Locate the cell with the specified text and output its [x, y] center coordinate. 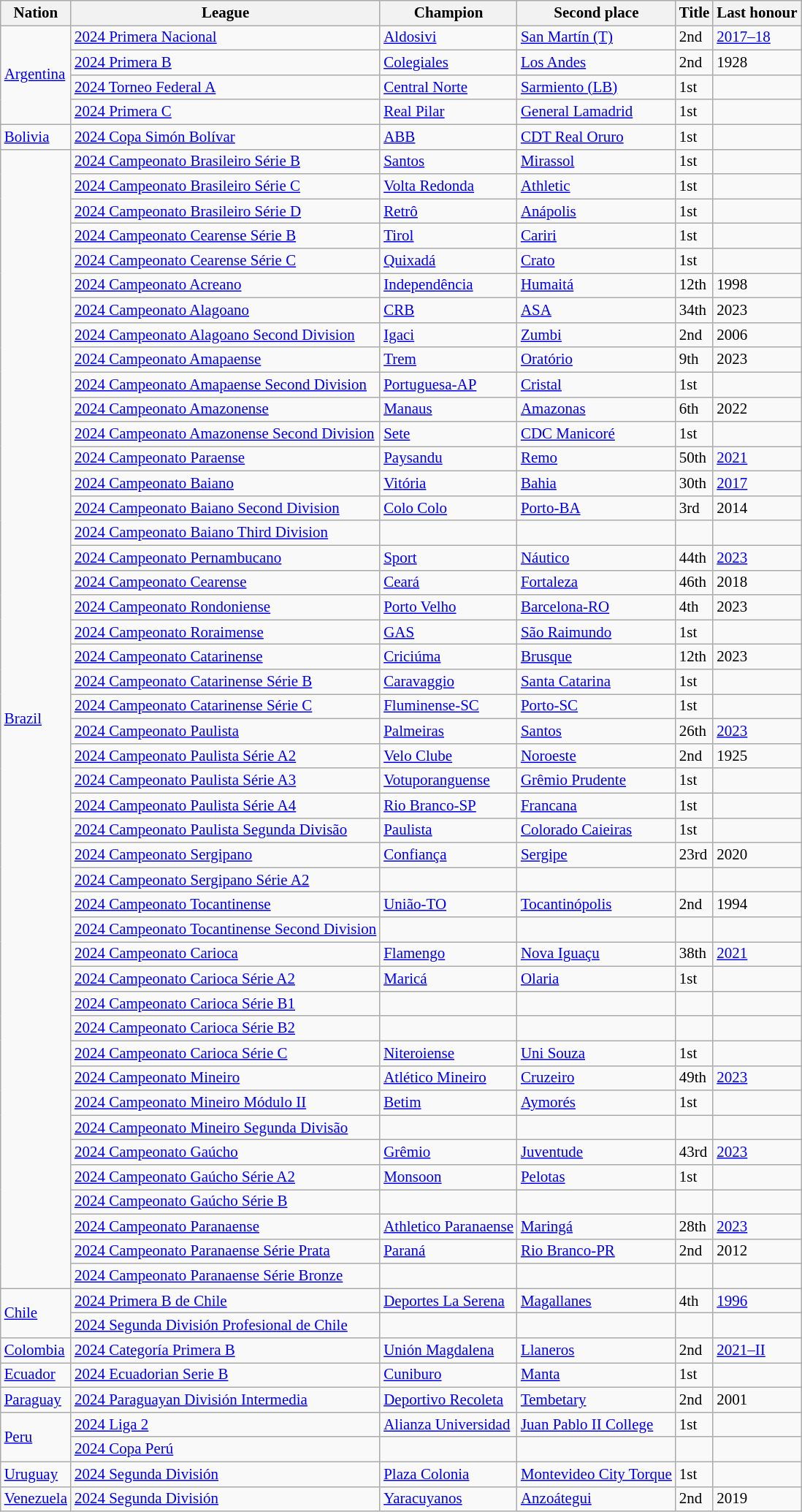
Juan Pablo II College [596, 1425]
Fluminense-SC [448, 707]
Mirassol [596, 162]
Argentina [36, 75]
GAS [448, 632]
2024 Campeonato Paulista Série A4 [225, 805]
Vitória [448, 484]
CDC Manicoré [596, 434]
Yaracuyanos [448, 1499]
Pelotas [596, 1177]
2024 Torneo Federal A [225, 87]
2024 Categoría Primera B [225, 1350]
Paulista [448, 830]
2024 Campeonato Paulista [225, 732]
Juventude [596, 1152]
Colorado Caieiras [596, 830]
2017–18 [757, 38]
Igaci [448, 335]
Sport [448, 558]
Cristal [596, 384]
2024 Campeonato Amapaense Second Division [225, 384]
Colegiales [448, 63]
Fortaleza [596, 582]
Porto-BA [596, 509]
2022 [757, 409]
Paysandu [448, 459]
2024 Campeonato Amazonense [225, 409]
Athletico Paranaense [448, 1226]
46th [695, 582]
2024 Campeonato Paulista Série A2 [225, 756]
Tembetary [596, 1400]
2024 Campeonato Brasileiro Série B [225, 162]
28th [695, 1226]
Barcelona-RO [596, 607]
2024 Campeonato Baiano Second Division [225, 509]
Porto-SC [596, 707]
Aymorés [596, 1103]
Sergipe [596, 855]
2024 Campeonato Sergipano Série A2 [225, 880]
2024 Campeonato Carioca Série C [225, 1053]
2006 [757, 335]
2024 Copa Simón Bolívar [225, 137]
2024 Campeonato Sergipano [225, 855]
Uni Souza [596, 1053]
Quixadá [448, 261]
Francana [596, 805]
2024 Copa Perú [225, 1449]
Cruzeiro [596, 1078]
Bahia [596, 484]
Second place [596, 13]
Deportivo Recoleta [448, 1400]
Aldosivi [448, 38]
2024 Primera Nacional [225, 38]
2024 Campeonato Tocantinense [225, 905]
2021–II [757, 1350]
44th [695, 558]
Anápolis [596, 211]
2024 Campeonato Mineiro Segunda Divisão [225, 1128]
2019 [757, 1499]
2024 Campeonato Carioca [225, 954]
Paraná [448, 1251]
Retrô [448, 211]
2024 Campeonato Cearense Série C [225, 261]
Ecuador [36, 1375]
2024 Campeonato Baiano Third Division [225, 533]
43rd [695, 1152]
2024 Campeonato Gaúcho Série A2 [225, 1177]
3rd [695, 509]
Portuguesa-AP [448, 384]
Noroeste [596, 756]
2024 Campeonato Baiano [225, 484]
2024 Campeonato Gaúcho Série B [225, 1202]
2024 Primera C [225, 112]
Chile [36, 1313]
Betim [448, 1103]
2024 Paraguayan División Intermedia [225, 1400]
Olaria [596, 979]
Brazil [36, 719]
26th [695, 732]
Los Andes [596, 63]
2024 Primera B de Chile [225, 1301]
Brusque [596, 657]
2024 Campeonato Catarinense [225, 657]
ASA [596, 310]
Velo Clube [448, 756]
Bolivia [36, 137]
2024 Campeonato Catarinense Série B [225, 682]
CRB [448, 310]
2020 [757, 855]
Volta Redonda [448, 186]
Title [695, 13]
Maricá [448, 979]
Remo [596, 459]
League [225, 13]
2024 Campeonato Mineiro [225, 1078]
Plaza Colonia [448, 1474]
Last honour [757, 13]
2024 Campeonato Roraimense [225, 632]
Grêmio [448, 1152]
2024 Campeonato Paraense [225, 459]
1994 [757, 905]
Alianza Universidad [448, 1425]
Sarmiento (LB) [596, 87]
2024 Campeonato Alagoano [225, 310]
2024 Campeonato Amapaense [225, 360]
São Raimundo [596, 632]
Crato [596, 261]
2024 Campeonato Paulista Segunda Divisão [225, 830]
2024 Campeonato Amazonense Second Division [225, 434]
2024 Ecuadorian Serie B [225, 1375]
Palmeiras [448, 732]
Unión Magdalena [448, 1350]
Niteroiense [448, 1053]
Colombia [36, 1350]
1996 [757, 1301]
Amazonas [596, 409]
Maringá [596, 1226]
Santa Catarina [596, 682]
2024 Campeonato Rondoniense [225, 607]
Uruguay [36, 1474]
Rio Branco-PR [596, 1251]
2017 [757, 484]
Champion [448, 13]
Confiança [448, 855]
Rio Branco-SP [448, 805]
Porto Velho [448, 607]
Venezuela [36, 1499]
Anzoátegui [596, 1499]
Nova Iguaçu [596, 954]
Nation [36, 13]
Peru [36, 1437]
Monsoon [448, 1177]
1998 [757, 286]
34th [695, 310]
Atlético Mineiro [448, 1078]
2024 Campeonato Catarinense Série C [225, 707]
Paraguay [36, 1400]
Sete [448, 434]
2024 Campeonato Tocantinense Second Division [225, 930]
Manaus [448, 409]
2024 Campeonato Carioca Série B2 [225, 1028]
30th [695, 484]
2014 [757, 509]
2018 [757, 582]
Manta [596, 1375]
Ceará [448, 582]
2024 Campeonato Paranaense Série Prata [225, 1251]
2024 Segunda División Profesional de Chile [225, 1326]
Athletic [596, 186]
2012 [757, 1251]
Colo Colo [448, 509]
2024 Campeonato Acreano [225, 286]
Náutico [596, 558]
2024 Primera B [225, 63]
Llaneros [596, 1350]
Zumbi [596, 335]
Central Norte [448, 87]
2024 Campeonato Gaúcho [225, 1152]
Real Pilar [448, 112]
9th [695, 360]
2024 Campeonato Alagoano Second Division [225, 335]
2024 Campeonato Cearense Série B [225, 236]
2001 [757, 1400]
23rd [695, 855]
2024 Campeonato Mineiro Módulo II [225, 1103]
2024 Campeonato Brasileiro Série C [225, 186]
2024 Campeonato Paulista Série A3 [225, 780]
Trem [448, 360]
Cuniburo [448, 1375]
Deportes La Serena [448, 1301]
2024 Campeonato Paranaense Série Bronze [225, 1276]
1928 [757, 63]
Magallanes [596, 1301]
Flamengo [448, 954]
2024 Liga 2 [225, 1425]
Cariri [596, 236]
CDT Real Oruro [596, 137]
2024 Campeonato Paranaense [225, 1226]
San Martín (T) [596, 38]
Tocantinópolis [596, 905]
Tirol [448, 236]
Montevideo City Torque [596, 1474]
1925 [757, 756]
Oratório [596, 360]
União-TO [448, 905]
Caravaggio [448, 682]
Grêmio Prudente [596, 780]
6th [695, 409]
50th [695, 459]
2024 Campeonato Brasileiro Série D [225, 211]
Votuporanguense [448, 780]
2024 Campeonato Carioca Série B1 [225, 1003]
2024 Campeonato Carioca Série A2 [225, 979]
2024 Campeonato Pernambucano [225, 558]
General Lamadrid [596, 112]
Criciúma [448, 657]
Humaitá [596, 286]
Independência [448, 286]
38th [695, 954]
2024 Campeonato Cearense [225, 582]
49th [695, 1078]
ABB [448, 137]
